Capture the cell that displays the provided text and extract its [x, y] central coordinate. 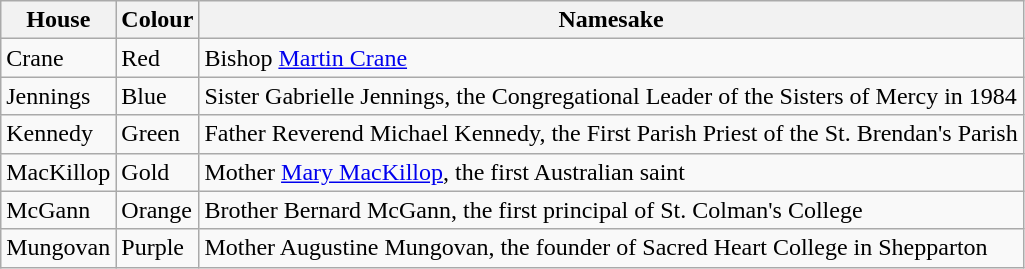
Purple [158, 248]
Brother Bernard McGann, the first principal of St. Colman's College [611, 210]
MacKillop [58, 172]
Namesake [611, 20]
Gold [158, 172]
Mungovan [58, 248]
Mother Mary MacKillop, the first Australian saint [611, 172]
Sister Gabrielle Jennings, the Congregational Leader of the Sisters of Mercy in 1984 [611, 96]
Bishop Martin Crane [611, 58]
Jennings [58, 96]
Father Reverend Michael Kennedy, the First Parish Priest of the St. Brendan's Parish [611, 134]
House [58, 20]
Red [158, 58]
Crane [58, 58]
Colour [158, 20]
Mother Augustine Mungovan, the founder of Sacred Heart College in Shepparton [611, 248]
Blue [158, 96]
Orange [158, 210]
Green [158, 134]
McGann [58, 210]
Kennedy [58, 134]
